Pinpoint the cell where the given text exists, returning its (X, Y) midpoint coordinate. 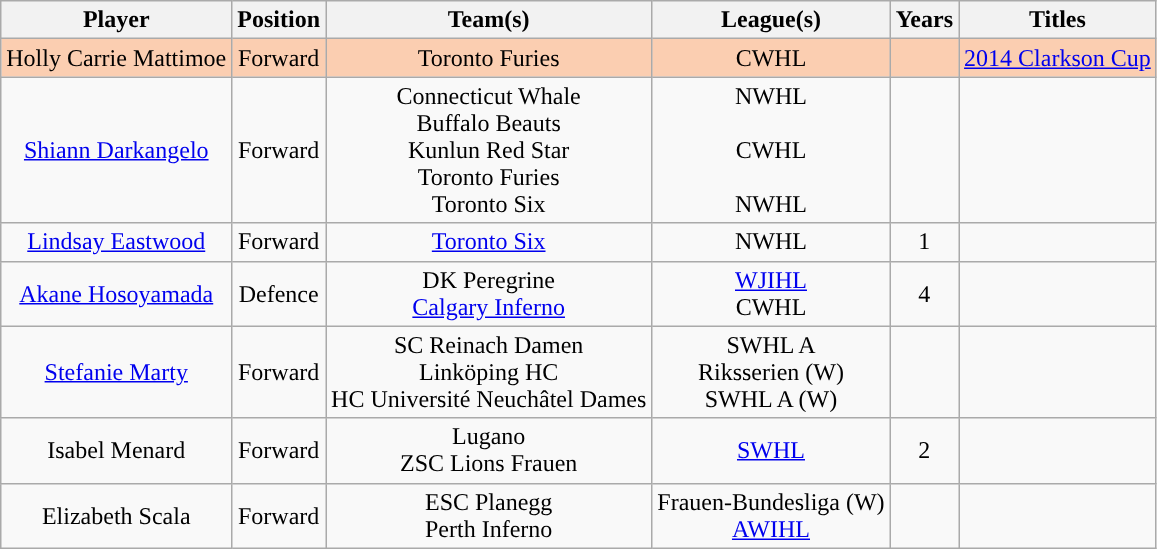
4 (924, 294)
League(s) (771, 20)
Holly Carrie Mattimoe (116, 58)
Stefanie Marty (116, 372)
Toronto Six (489, 242)
SWHL ARiksserien (W)SWHL A (W) (771, 372)
Frauen-Bundesliga (W)AWIHL (771, 516)
Akane Hosoyamada (116, 294)
SWHL (771, 450)
ESC PlaneggPerth Inferno (489, 516)
Player (116, 20)
Shiann Darkangelo (116, 150)
Position (279, 20)
Team(s) (489, 20)
CWHL (771, 58)
WJIHLCWHL (771, 294)
1 (924, 242)
DK PeregrineCalgary Inferno (489, 294)
2 (924, 450)
Elizabeth Scala (116, 516)
NWHL (771, 242)
Lindsay Eastwood (116, 242)
Defence (279, 294)
Connecticut WhaleBuffalo Beauts Kunlun Red Star Toronto FuriesToronto Six (489, 150)
Toronto Furies (489, 58)
Years (924, 20)
Titles (1058, 20)
LuganoZSC Lions Frauen (489, 450)
Isabel Menard (116, 450)
2014 Clarkson Cup (1058, 58)
SC Reinach DamenLinköping HCHC Université Neuchâtel Dames (489, 372)
NWHLCWHLNWHL (771, 150)
